Scan for the cell matching the given text and deliver its [x, y] coordinate at center. 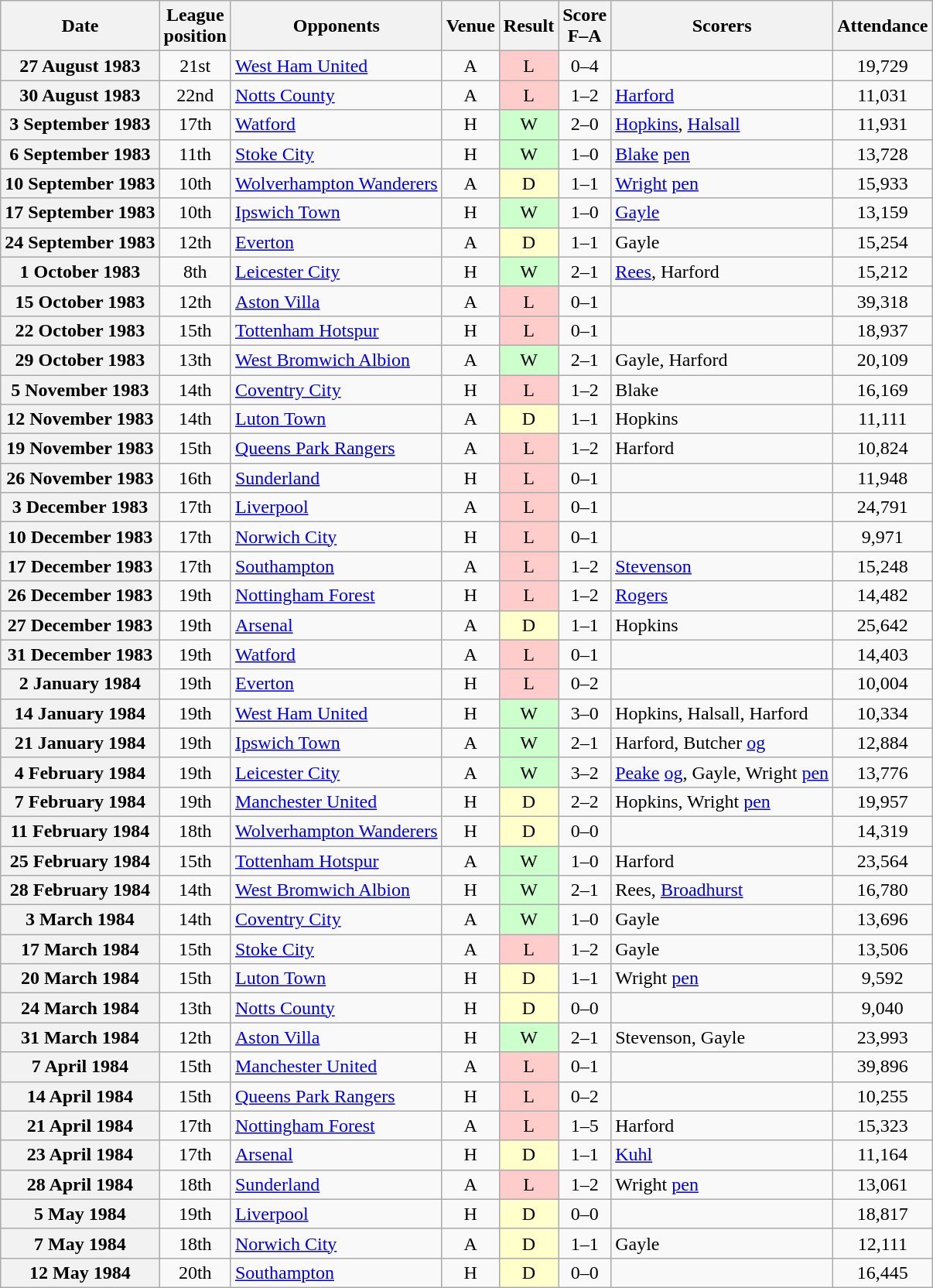
Peake og, Gayle, Wright pen [723, 772]
Blake [723, 389]
Hopkins, Wright pen [723, 801]
13,776 [883, 772]
25,642 [883, 625]
16,169 [883, 389]
13,696 [883, 920]
16th [195, 478]
Opponents [336, 26]
23,564 [883, 861]
11th [195, 154]
14 January 1984 [80, 713]
13,061 [883, 1184]
Hopkins, Halsall [723, 125]
8th [195, 272]
12 May 1984 [80, 1273]
31 December 1983 [80, 654]
15,323 [883, 1126]
12,111 [883, 1243]
14,482 [883, 596]
Rees, Harford [723, 272]
21 April 1984 [80, 1126]
Scorers [723, 26]
17 December 1983 [80, 566]
2 January 1984 [80, 684]
Stevenson [723, 566]
27 December 1983 [80, 625]
18,937 [883, 330]
7 April 1984 [80, 1067]
10 December 1983 [80, 537]
27 August 1983 [80, 66]
7 May 1984 [80, 1243]
10 September 1983 [80, 183]
ScoreF–A [585, 26]
15,212 [883, 272]
Venue [470, 26]
10,824 [883, 449]
16,780 [883, 890]
5 November 1983 [80, 389]
Attendance [883, 26]
11,111 [883, 419]
3 March 1984 [80, 920]
12 November 1983 [80, 419]
3–2 [585, 772]
11,948 [883, 478]
14,403 [883, 654]
17 September 1983 [80, 213]
6 September 1983 [80, 154]
Hopkins, Halsall, Harford [723, 713]
24,791 [883, 507]
20th [195, 1273]
20 March 1984 [80, 979]
Harford, Butcher og [723, 743]
28 February 1984 [80, 890]
3 December 1983 [80, 507]
29 October 1983 [80, 360]
9,592 [883, 979]
13,728 [883, 154]
11,164 [883, 1155]
10,004 [883, 684]
10,334 [883, 713]
0–4 [585, 66]
19,729 [883, 66]
14 April 1984 [80, 1096]
25 February 1984 [80, 861]
15,933 [883, 183]
11,931 [883, 125]
Kuhl [723, 1155]
15,254 [883, 242]
2–0 [585, 125]
7 February 1984 [80, 801]
13,506 [883, 949]
21st [195, 66]
11,031 [883, 95]
23,993 [883, 1037]
Leagueposition [195, 26]
21 January 1984 [80, 743]
12,884 [883, 743]
Date [80, 26]
19 November 1983 [80, 449]
22 October 1983 [80, 330]
30 August 1983 [80, 95]
31 March 1984 [80, 1037]
9,971 [883, 537]
20,109 [883, 360]
3 September 1983 [80, 125]
1–5 [585, 1126]
13,159 [883, 213]
39,318 [883, 301]
15 October 1983 [80, 301]
9,040 [883, 1008]
10,255 [883, 1096]
16,445 [883, 1273]
26 December 1983 [80, 596]
15,248 [883, 566]
Blake pen [723, 154]
39,896 [883, 1067]
24 March 1984 [80, 1008]
11 February 1984 [80, 831]
5 May 1984 [80, 1214]
Stevenson, Gayle [723, 1037]
1 October 1983 [80, 272]
3–0 [585, 713]
19,957 [883, 801]
17 March 1984 [80, 949]
23 April 1984 [80, 1155]
Rogers [723, 596]
24 September 1983 [80, 242]
26 November 1983 [80, 478]
22nd [195, 95]
14,319 [883, 831]
Result [528, 26]
18,817 [883, 1214]
Gayle, Harford [723, 360]
Rees, Broadhurst [723, 890]
28 April 1984 [80, 1184]
4 February 1984 [80, 772]
2–2 [585, 801]
